Extract the [X, Y] coordinate from the center of the cell holding the provided text.  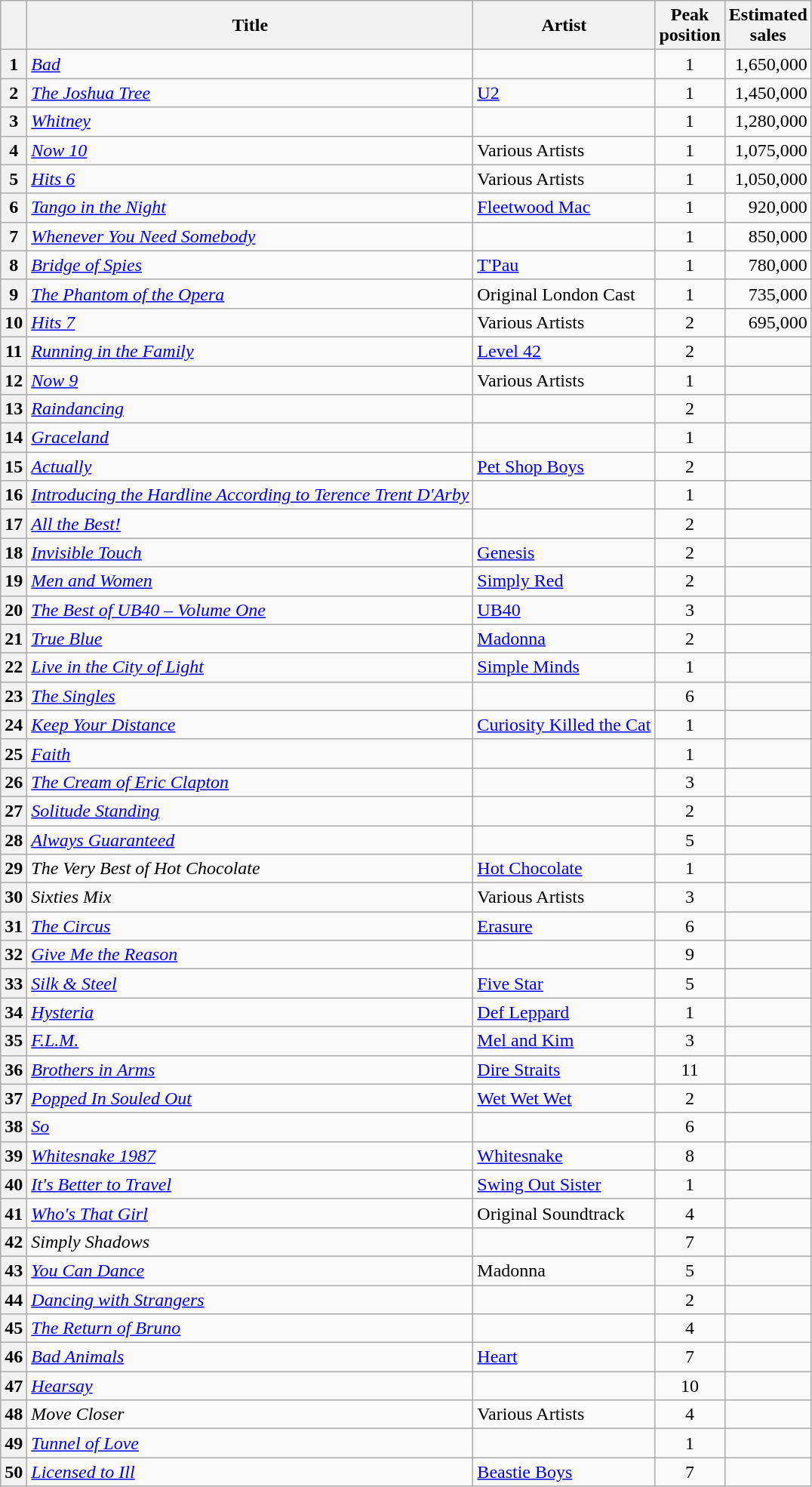
Invisible Touch [251, 553]
1,450,000 [768, 93]
Hits 7 [251, 322]
33 [14, 984]
Wet Wet Wet [564, 1098]
45 [14, 1328]
The Cream of Eric Clapton [251, 782]
32 [14, 955]
The Circus [251, 926]
26 [14, 782]
19 [14, 581]
Now 10 [251, 150]
Licensed to Ill [251, 1472]
Peakposition [690, 26]
Estimatedsales [768, 26]
Now 9 [251, 380]
U2 [564, 93]
40 [14, 1184]
37 [14, 1098]
The Very Best of Hot Chocolate [251, 869]
14 [14, 438]
You Can Dance [251, 1270]
Raindancing [251, 409]
23 [14, 696]
The Singles [251, 696]
1,075,000 [768, 150]
Introducing the Hardline According to Terence Trent D'Arby [251, 495]
30 [14, 897]
Whenever You Need Somebody [251, 236]
Men and Women [251, 581]
Live in the City of Light [251, 667]
25 [14, 753]
35 [14, 1041]
Erasure [564, 926]
39 [14, 1156]
Simply Red [564, 581]
Whitesnake 1987 [251, 1156]
41 [14, 1213]
It's Better to Travel [251, 1184]
Simple Minds [564, 667]
735,000 [768, 294]
Dire Straits [564, 1070]
49 [14, 1443]
Sixties Mix [251, 897]
Silk & Steel [251, 984]
44 [14, 1299]
Fleetwood Mac [564, 208]
850,000 [768, 236]
1,050,000 [768, 179]
Brothers in Arms [251, 1070]
The Best of UB40 – Volume One [251, 610]
Keep Your Distance [251, 725]
46 [14, 1357]
780,000 [768, 265]
Tunnel of Love [251, 1443]
So [251, 1127]
920,000 [768, 208]
Bad [251, 64]
16 [14, 495]
The Return of Bruno [251, 1328]
48 [14, 1415]
Hearsay [251, 1386]
34 [14, 1012]
Title [251, 26]
Artist [564, 26]
Bridge of Spies [251, 265]
Def Leppard [564, 1012]
Curiosity Killed the Cat [564, 725]
42 [14, 1242]
20 [14, 610]
22 [14, 667]
Who's That Girl [251, 1213]
18 [14, 553]
Whitney [251, 122]
13 [14, 409]
Popped In Souled Out [251, 1098]
T'Pau [564, 265]
True Blue [251, 639]
Hits 6 [251, 179]
695,000 [768, 322]
31 [14, 926]
UB40 [564, 610]
Move Closer [251, 1415]
Dancing with Strangers [251, 1299]
29 [14, 869]
Swing Out Sister [564, 1184]
Mel and Kim [564, 1041]
50 [14, 1472]
Hysteria [251, 1012]
Simply Shadows [251, 1242]
Bad Animals [251, 1357]
Pet Shop Boys [564, 466]
Heart [564, 1357]
17 [14, 524]
The Phantom of the Opera [251, 294]
28 [14, 840]
F.L.M. [251, 1041]
1,280,000 [768, 122]
Tango in the Night [251, 208]
Hot Chocolate [564, 869]
Give Me the Reason [251, 955]
15 [14, 466]
All the Best! [251, 524]
Original Soundtrack [564, 1213]
Beastie Boys [564, 1472]
38 [14, 1127]
24 [14, 725]
Level 42 [564, 351]
Faith [251, 753]
27 [14, 811]
47 [14, 1386]
Five Star [564, 984]
21 [14, 639]
Graceland [251, 438]
Whitesnake [564, 1156]
Always Guaranteed [251, 840]
36 [14, 1070]
Original London Cast [564, 294]
12 [14, 380]
Actually [251, 466]
The Joshua Tree [251, 93]
Solitude Standing [251, 811]
Genesis [564, 553]
Running in the Family [251, 351]
1,650,000 [768, 64]
43 [14, 1270]
